Identify which cell holds the provided text, then report its [x, y] central coordinate. 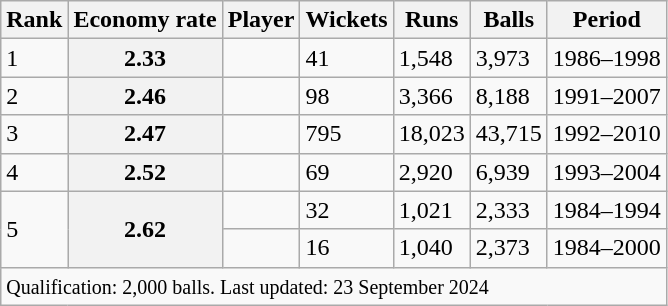
43,715 [508, 134]
795 [346, 134]
1992–2010 [606, 134]
Runs [432, 20]
Economy rate [145, 20]
2 [34, 96]
Player [261, 20]
2.46 [145, 96]
1984–1994 [606, 210]
Wickets [346, 20]
Rank [34, 20]
3,973 [508, 58]
69 [346, 172]
2.52 [145, 172]
2,373 [508, 248]
32 [346, 210]
1984–2000 [606, 248]
1,548 [432, 58]
1986–1998 [606, 58]
41 [346, 58]
1,040 [432, 248]
2,333 [508, 210]
98 [346, 96]
1993–2004 [606, 172]
16 [346, 248]
Period [606, 20]
3 [34, 134]
4 [34, 172]
8,188 [508, 96]
Qualification: 2,000 balls. Last updated: 23 September 2024 [334, 286]
2.62 [145, 229]
5 [34, 229]
1991–2007 [606, 96]
18,023 [432, 134]
6,939 [508, 172]
3,366 [432, 96]
2.33 [145, 58]
1 [34, 58]
2.47 [145, 134]
2,920 [432, 172]
1,021 [432, 210]
Balls [508, 20]
